Pinpoint the cell where the given text exists, returning its (x, y) midpoint coordinate. 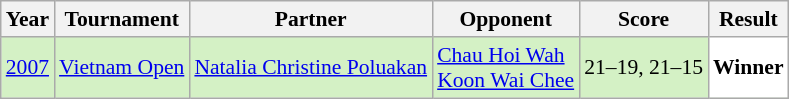
Vietnam Open (122, 68)
Winner (748, 68)
2007 (28, 68)
Score (644, 19)
Natalia Christine Poluakan (310, 68)
Chau Hoi Wah Koon Wai Chee (506, 68)
Tournament (122, 19)
Opponent (506, 19)
21–19, 21–15 (644, 68)
Partner (310, 19)
Result (748, 19)
Year (28, 19)
